For the text-containing cell, return its midpoint in [x, y] coordinate format. 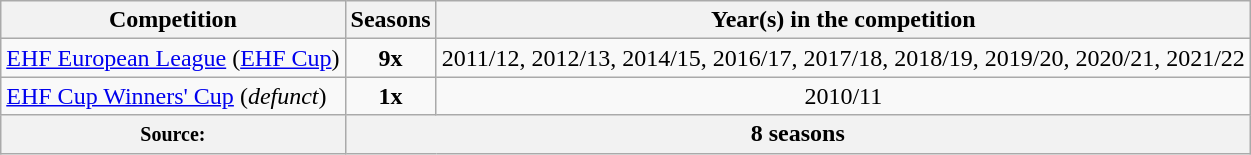
EHF Cup Winners' Cup (defunct) [173, 96]
2011/12, 2012/13, 2014/15, 2016/17, 2017/18, 2018/19, 2019/20, 2020/21, 2021/22 [843, 58]
Competition [173, 20]
2010/11 [843, 96]
Source: [173, 134]
Year(s) in the competition [843, 20]
9x [390, 58]
8 seasons [798, 134]
Seasons [390, 20]
1x [390, 96]
EHF European League (EHF Cup) [173, 58]
